Provide the [X, Y] coordinate of the cell's center where the given text is located.  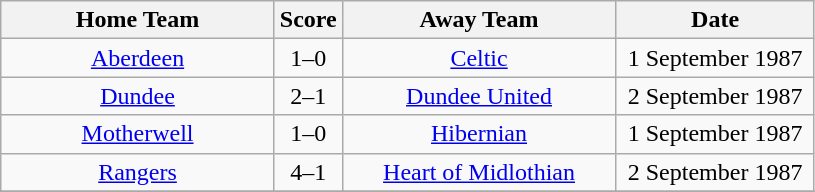
Home Team [138, 20]
Score [308, 20]
Date [716, 20]
Dundee [138, 96]
Hibernian [479, 134]
Heart of Midlothian [479, 172]
Aberdeen [138, 58]
Motherwell [138, 134]
Celtic [479, 58]
4–1 [308, 172]
Dundee United [479, 96]
2–1 [308, 96]
Rangers [138, 172]
Away Team [479, 20]
